Detect which cell encompasses the target text, then output its (X, Y) center coordinate. 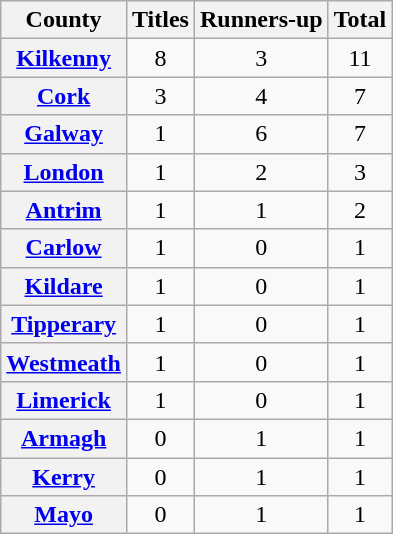
Galway (64, 134)
6 (261, 134)
Westmeath (64, 362)
Kerry (64, 477)
Tipperary (64, 324)
Cork (64, 96)
Mayo (64, 515)
Kildare (64, 286)
11 (360, 58)
Limerick (64, 400)
Carlow (64, 248)
8 (160, 58)
County (64, 20)
Kilkenny (64, 58)
Armagh (64, 438)
Runners-up (261, 20)
Titles (160, 20)
Total (360, 20)
Antrim (64, 210)
London (64, 172)
4 (261, 96)
